Output the (X, Y) coordinate of the center of the cell containing the given text.  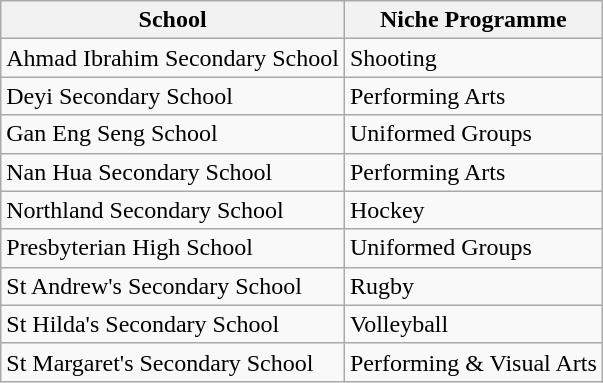
Volleyball (473, 324)
Gan Eng Seng School (173, 134)
Northland Secondary School (173, 210)
Nan Hua Secondary School (173, 172)
Hockey (473, 210)
Niche Programme (473, 20)
Presbyterian High School (173, 248)
Shooting (473, 58)
Performing & Visual Arts (473, 362)
Deyi Secondary School (173, 96)
St Hilda's Secondary School (173, 324)
Rugby (473, 286)
Ahmad Ibrahim Secondary School (173, 58)
School (173, 20)
St Andrew's Secondary School (173, 286)
St Margaret's Secondary School (173, 362)
